Identify which cell holds the provided text, then report its [x, y] central coordinate. 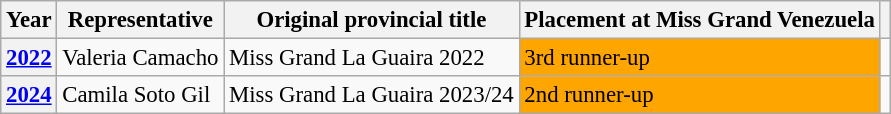
Miss Grand La Guaira 2022 [372, 58]
Miss Grand La Guaira 2023/24 [372, 95]
Placement at Miss Grand Venezuela [700, 20]
Representative [140, 20]
2024 [29, 95]
3rd runner-up [700, 58]
Year [29, 20]
Valeria Camacho [140, 58]
Camila Soto Gil [140, 95]
Original provincial title [372, 20]
2022 [29, 58]
2nd runner-up [700, 95]
